Extract the [x, y] coordinate from the center of the cell holding the provided text.  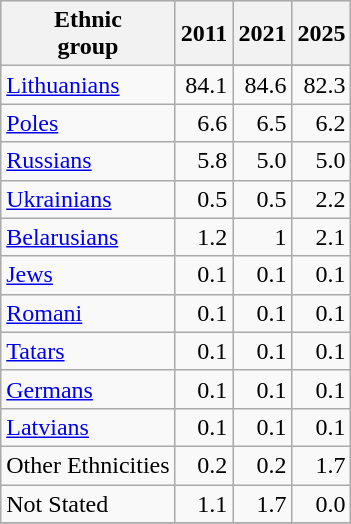
2.1 [322, 237]
2021 [262, 34]
2025 [322, 34]
Ethnicgroup [88, 34]
84.6 [262, 85]
6.5 [262, 123]
Lithuanians [88, 85]
Russians [88, 161]
2011 [204, 34]
6.2 [322, 123]
0.0 [322, 503]
Tatars [88, 351]
84.1 [204, 85]
82.3 [322, 85]
Poles [88, 123]
Romani [88, 313]
Ukrainians [88, 199]
6.6 [204, 123]
2.2 [322, 199]
Other Ethnicities [88, 465]
1 [262, 237]
Not Stated [88, 503]
Jews [88, 275]
1.1 [204, 503]
Latvians [88, 427]
1.2 [204, 237]
5.8 [204, 161]
Germans [88, 389]
Belarusians [88, 237]
